Pinpoint the cell where the given text exists, returning its (X, Y) midpoint coordinate. 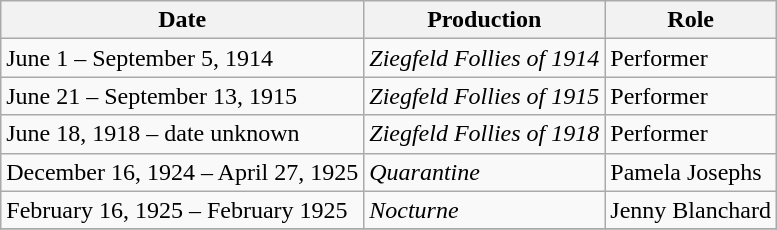
June 18, 1918 – date unknown (182, 134)
Quarantine (484, 172)
Ziegfeld Follies of 1915 (484, 96)
Jenny Blanchard (691, 210)
June 21 – September 13, 1915 (182, 96)
Pamela Josephs (691, 172)
Ziegfeld Follies of 1918 (484, 134)
Role (691, 20)
June 1 – September 5, 1914 (182, 58)
Ziegfeld Follies of 1914 (484, 58)
February 16, 1925 – February 1925 (182, 210)
December 16, 1924 – April 27, 1925 (182, 172)
Production (484, 20)
Date (182, 20)
Nocturne (484, 210)
